Determine the [X, Y] coordinate at the center of the cell enclosing the given text.  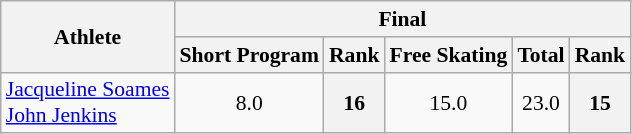
Free Skating [448, 55]
15 [600, 102]
8.0 [250, 102]
Athlete [88, 36]
15.0 [448, 102]
16 [354, 102]
Total [540, 55]
Short Program [250, 55]
23.0 [540, 102]
Final [403, 19]
Jacqueline SoamesJohn Jenkins [88, 102]
